Extract the [x, y] coordinate from the center of the cell holding the provided text.  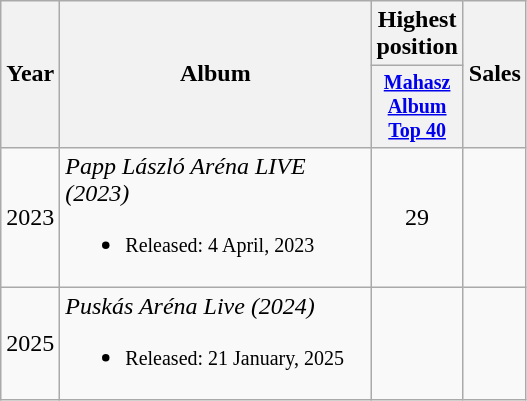
Puskás Aréna Live (2024)Released: 21 January, 2025 [216, 344]
Sales [494, 74]
Year [30, 74]
29 [417, 217]
2025 [30, 344]
Highestposition [417, 34]
2023 [30, 217]
Album [216, 74]
Papp László Aréna LIVE (2023)Released: 4 April, 2023 [216, 217]
Mahasz Album Top 40 [417, 106]
